Return [x, y] of the center of cell containing provided text 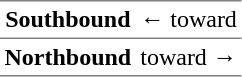
Southbound [68, 20]
← toward [189, 20]
Northbound [68, 57]
toward → [189, 57]
